Identify which cell holds the provided text, then report its (x, y) central coordinate. 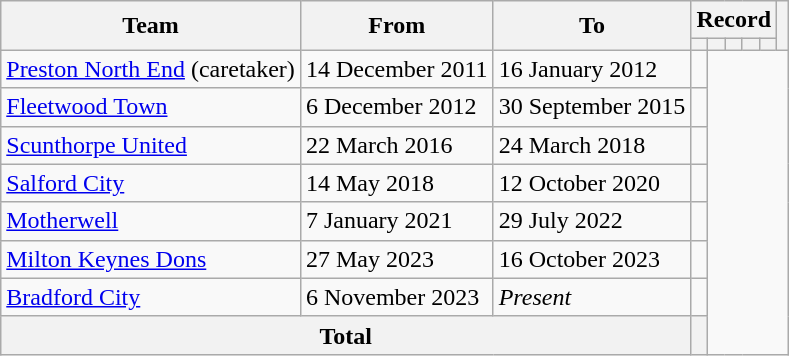
22 March 2016 (396, 145)
29 July 2022 (592, 221)
Preston North End (caretaker) (151, 69)
Scunthorpe United (151, 145)
To (592, 26)
16 October 2023 (592, 259)
Salford City (151, 183)
Total (346, 335)
From (396, 26)
Record (734, 20)
7 January 2021 (396, 221)
6 November 2023 (396, 297)
27 May 2023 (396, 259)
14 December 2011 (396, 69)
30 September 2015 (592, 107)
Team (151, 26)
Bradford City (151, 297)
Present (592, 297)
12 October 2020 (592, 183)
Milton Keynes Dons (151, 259)
14 May 2018 (396, 183)
Motherwell (151, 221)
24 March 2018 (592, 145)
Fleetwood Town (151, 107)
6 December 2012 (396, 107)
16 January 2012 (592, 69)
